Find where the given text appears and provide that cell's center as [x, y] coordinate. 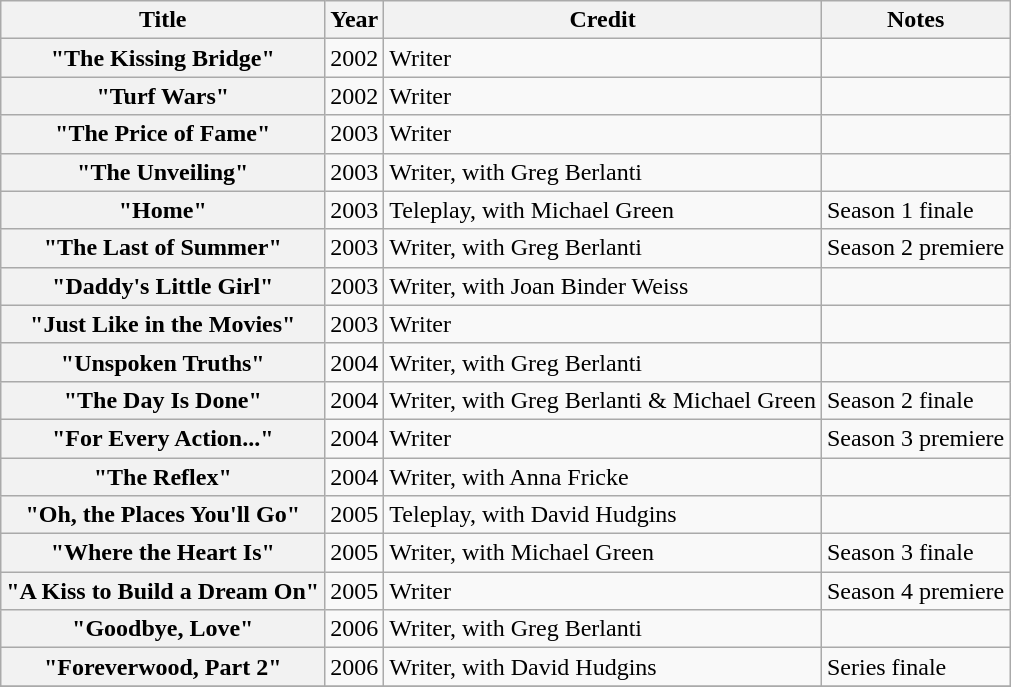
"Daddy's Little Girl" [163, 286]
Season 2 premiere [915, 248]
Year [354, 20]
"Where the Heart Is" [163, 553]
Teleplay, with Michael Green [603, 210]
"The Kissing Bridge" [163, 58]
Writer, with Anna Fricke [603, 477]
"Oh, the Places You'll Go" [163, 515]
Writer, with Joan Binder Weiss [603, 286]
Writer, with Michael Green [603, 553]
"Foreverwood, Part 2" [163, 667]
Season 3 premiere [915, 438]
Writer, with Greg Berlanti & Michael Green [603, 400]
Season 4 premiere [915, 591]
"Just Like in the Movies" [163, 324]
"The Day Is Done" [163, 400]
Season 3 finale [915, 553]
"Home" [163, 210]
"Unspoken Truths" [163, 362]
Season 2 finale [915, 400]
Teleplay, with David Hudgins [603, 515]
Series finale [915, 667]
Title [163, 20]
"The Reflex" [163, 477]
Credit [603, 20]
"Goodbye, Love" [163, 629]
Notes [915, 20]
"The Last of Summer" [163, 248]
"The Unveiling" [163, 172]
"A Kiss to Build a Dream On" [163, 591]
"Turf Wars" [163, 96]
Season 1 finale [915, 210]
Writer, with David Hudgins [603, 667]
"The Price of Fame" [163, 134]
"For Every Action..." [163, 438]
